Scan for the cell matching the given text and deliver its [x, y] coordinate at center. 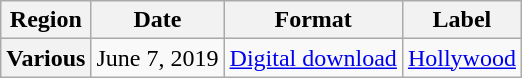
Region [46, 20]
Date [158, 20]
Hollywood [462, 58]
Various [46, 58]
Label [462, 20]
Digital download [313, 58]
June 7, 2019 [158, 58]
Format [313, 20]
